From the cell containing the given text, extract its center point as [x, y] coordinate. 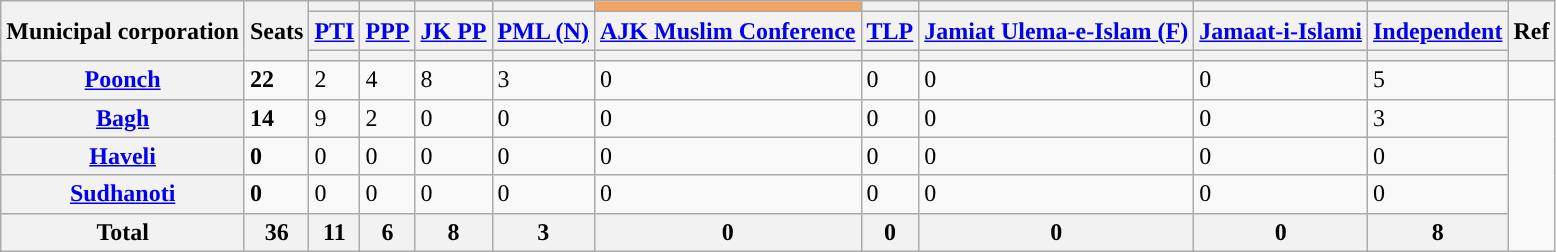
Haveli [123, 156]
JK PP [454, 31]
36 [276, 232]
Total [123, 232]
9 [334, 118]
Jamaat-i-Islami [1281, 31]
5 [1437, 80]
22 [276, 80]
PTI [334, 31]
Sudhanoti [123, 194]
PML (N) [543, 31]
Independent [1437, 31]
11 [334, 232]
Seats [276, 31]
Jamiat Ulema-e-Islam (F) [1056, 31]
Bagh [123, 118]
14 [276, 118]
6 [388, 232]
Ref [1532, 31]
AJK Muslim Conference [728, 31]
TLP [890, 31]
Poonch [123, 80]
PPP [388, 31]
4 [388, 80]
Municipal corporation [123, 31]
